Capture the cell that displays the provided text and extract its [X, Y] central coordinate. 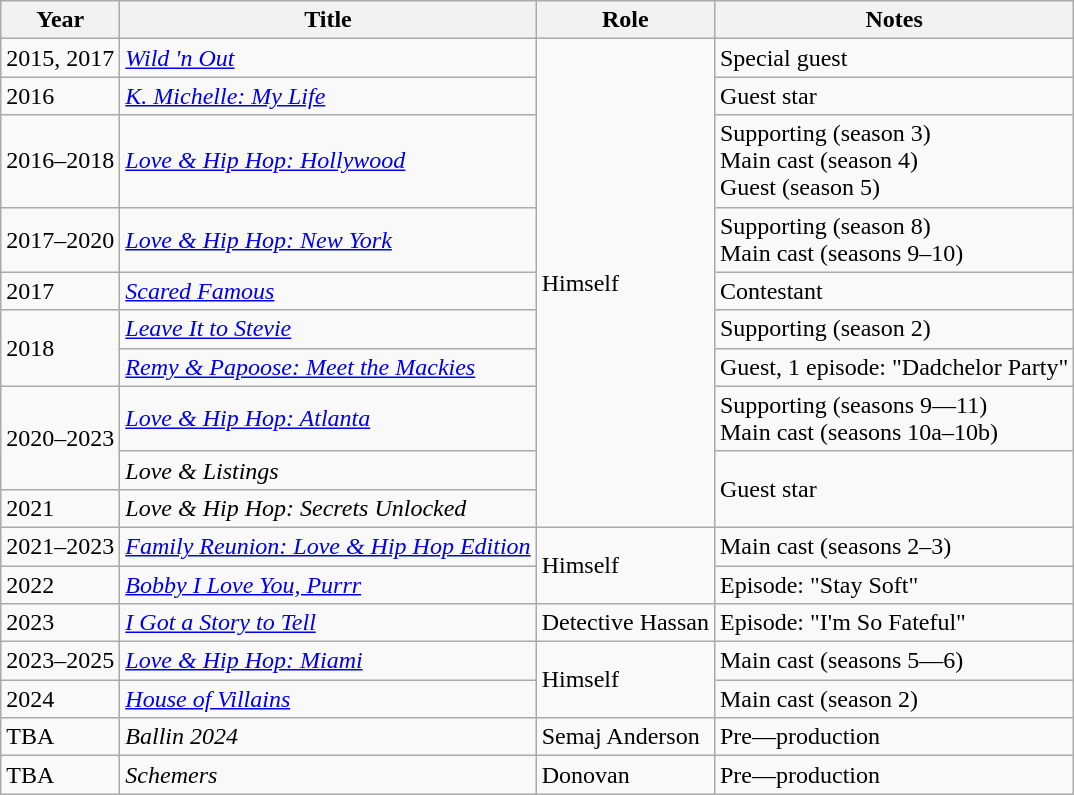
Supporting (season 2) [894, 329]
Bobby I Love You, Purrr [328, 585]
Main cast (seasons 2–3) [894, 546]
Remy & Papoose: Meet the Mackies [328, 367]
Year [60, 20]
Role [625, 20]
Main cast (seasons 5—6) [894, 661]
Schemers [328, 775]
Special guest [894, 58]
Episode: "I'm So Fateful" [894, 623]
2017 [60, 291]
Guest, 1 episode: "Dadchelor Party" [894, 367]
Contestant [894, 291]
Episode: "Stay Soft" [894, 585]
Love & Hip Hop: Atlanta [328, 418]
Main cast (season 2) [894, 699]
Love & Hip Hop: Hollywood [328, 161]
Supporting (season 8) Main cast (seasons 9–10) [894, 240]
2018 [60, 348]
2020–2023 [60, 438]
2016–2018 [60, 161]
2023 [60, 623]
Love & Hip Hop: Secrets Unlocked [328, 508]
Love & Hip Hop: Miami [328, 661]
Ballin 2024 [328, 737]
K. Michelle: My Life [328, 96]
Family Reunion: Love & Hip Hop Edition [328, 546]
2021 [60, 508]
2016 [60, 96]
2024 [60, 699]
Title [328, 20]
Semaj Anderson [625, 737]
House of Villains [328, 699]
Detective Hassan [625, 623]
2017–2020 [60, 240]
2023–2025 [60, 661]
Love & Listings [328, 470]
Wild 'n Out [328, 58]
Supporting (seasons 9—11) Main cast (seasons 10a–10b) [894, 418]
2021–2023 [60, 546]
Supporting (season 3) Main cast (season 4) Guest (season 5) [894, 161]
2022 [60, 585]
Scared Famous [328, 291]
I Got a Story to Tell [328, 623]
Love & Hip Hop: New York [328, 240]
Leave It to Stevie [328, 329]
2015, 2017 [60, 58]
Donovan [625, 775]
Notes [894, 20]
